Pinpoint the cell where the given text exists, returning its (X, Y) midpoint coordinate. 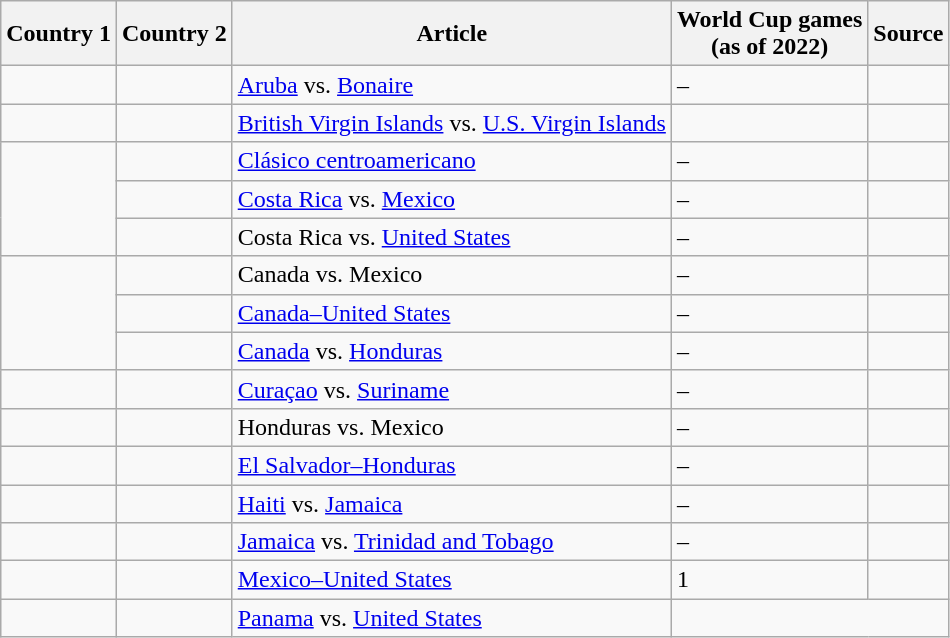
Haiti vs. Jamaica (452, 503)
Costa Rica vs. United States (452, 237)
Country 2 (174, 34)
British Virgin Islands vs. U.S. Virgin Islands (452, 123)
World Cup games(as of 2022) (769, 34)
Source (908, 34)
Jamaica vs. Trinidad and Tobago (452, 542)
El Salvador–Honduras (452, 465)
Country 1 (59, 34)
Clásico centroamericano (452, 161)
Canada vs. Mexico (452, 275)
Aruba vs. Bonaire (452, 85)
Honduras vs. Mexico (452, 427)
Canada vs. Honduras (452, 351)
1 (769, 580)
Mexico–United States (452, 580)
Canada–United States (452, 313)
Article (452, 34)
Panama vs. United States (452, 618)
Costa Rica vs. Mexico (452, 199)
Curaçao vs. Suriname (452, 389)
